Capture the cell that displays the provided text and extract its (x, y) central coordinate. 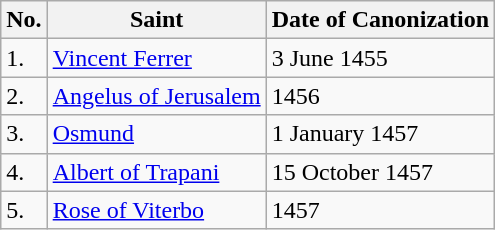
Albert of Trapani (156, 172)
5. (24, 210)
1457 (380, 210)
2. (24, 96)
3 June 1455 (380, 58)
4. (24, 172)
Vincent Ferrer (156, 58)
3. (24, 134)
Angelus of Jerusalem (156, 96)
1 January 1457 (380, 134)
Osmund (156, 134)
1456 (380, 96)
Saint (156, 20)
Rose of Viterbo (156, 210)
1. (24, 58)
Date of Canonization (380, 20)
15 October 1457 (380, 172)
No. (24, 20)
